Find where the given text appears and provide that cell's center as (X, Y) coordinate. 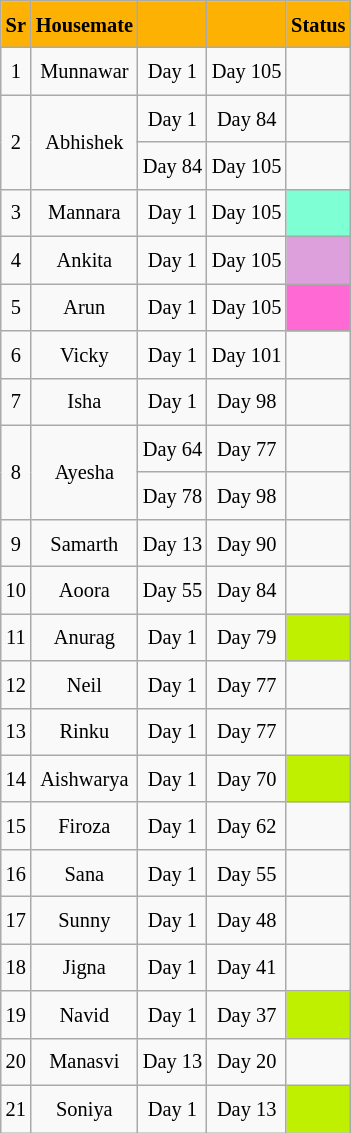
Arun (84, 306)
9 (16, 542)
15 (16, 826)
6 (16, 354)
Samarth (84, 542)
2 (16, 142)
Day 90 (246, 542)
Ankita (84, 260)
Sr (16, 24)
Day 20 (246, 1062)
14 (16, 778)
11 (16, 636)
Aoora (84, 590)
10 (16, 590)
Firoza (84, 826)
8 (16, 472)
Day 78 (172, 496)
Mannara (84, 212)
Sunny (84, 920)
Manasvi (84, 1062)
Day 41 (246, 966)
Abhishek (84, 142)
Isha (84, 402)
Day 62 (246, 826)
Aishwarya (84, 778)
Navid (84, 1014)
17 (16, 920)
Neil (84, 684)
Day 48 (246, 920)
Day 79 (246, 636)
18 (16, 966)
Munnawar (84, 72)
Day 64 (172, 448)
Day 70 (246, 778)
Ayesha (84, 472)
21 (16, 1108)
4 (16, 260)
12 (16, 684)
Status (318, 24)
Day 37 (246, 1014)
Jigna (84, 966)
3 (16, 212)
1 (16, 72)
Vicky (84, 354)
19 (16, 1014)
13 (16, 732)
Day 101 (246, 354)
Rinku (84, 732)
Soniya (84, 1108)
16 (16, 872)
Sana (84, 872)
Housemate (84, 24)
7 (16, 402)
20 (16, 1062)
5 (16, 306)
Anurag (84, 636)
